Output the [X, Y] coordinate of the center of the cell containing the given text.  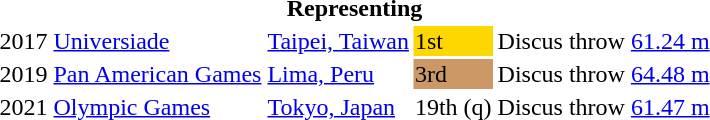
Pan American Games [158, 74]
1st [453, 41]
Taipei, Taiwan [338, 41]
3rd [453, 74]
Lima, Peru [338, 74]
Universiade [158, 41]
